Provide the [X, Y] coordinate of the cell's center where the given text is located.  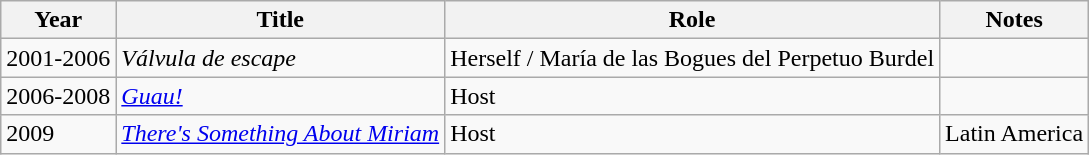
Year [58, 20]
2001-2006 [58, 58]
Role [692, 20]
Notes [1014, 20]
Guau! [280, 96]
Latin America [1014, 134]
Title [280, 20]
2009 [58, 134]
2006-2008 [58, 96]
There's Something About Miriam [280, 134]
Válvula de escape [280, 58]
Herself / María de las Bogues del Perpetuo Burdel [692, 58]
